Detect which cell encompasses the target text, then output its (X, Y) center coordinate. 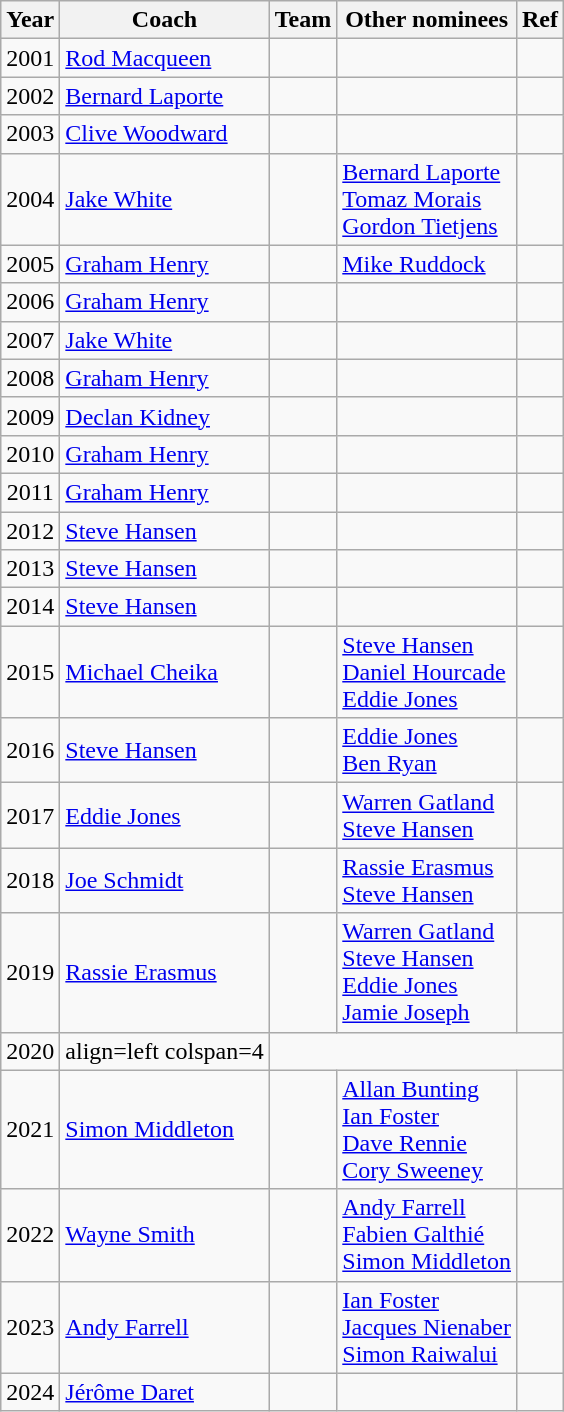
2023 (30, 1327)
2011 (30, 492)
2017 (30, 816)
Rassie Erasmus Steve Hansen (427, 880)
2016 (30, 750)
2015 (30, 672)
2008 (30, 378)
2005 (30, 264)
2021 (30, 1130)
Year (30, 20)
Bernard Laporte Tomaz Morais Gordon Tietjens (427, 199)
Allan Bunting Ian Foster Dave Rennie Cory Sweeney (427, 1130)
Warren Gatland Steve Hansen (427, 816)
Coach (164, 20)
Simon Middleton (164, 1130)
Joe Schmidt (164, 880)
2019 (30, 972)
2012 (30, 531)
2024 (30, 1392)
Declan Kidney (164, 416)
2020 (30, 1051)
Ref (540, 20)
Wayne Smith (164, 1235)
Eddie Jones Ben Ryan (427, 750)
Rod Macqueen (164, 58)
Andy Farrell Fabien Galthié Simon Middleton (427, 1235)
Michael Cheika (164, 672)
Steve Hansen Daniel Hourcade Eddie Jones (427, 672)
Other nominees (427, 20)
Andy Farrell (164, 1327)
2003 (30, 134)
Clive Woodward (164, 134)
2013 (30, 569)
2022 (30, 1235)
Ian Foster Jacques Nienaber Simon Raiwalui (427, 1327)
2002 (30, 96)
2006 (30, 302)
2007 (30, 340)
Jérôme Daret (164, 1392)
Rassie Erasmus (164, 972)
2009 (30, 416)
Eddie Jones (164, 816)
2018 (30, 880)
Warren Gatland Steve Hansen Eddie Jones Jamie Joseph (427, 972)
2001 (30, 58)
align=left colspan=4 (164, 1051)
Team (303, 20)
2004 (30, 199)
2014 (30, 607)
Bernard Laporte (164, 96)
2010 (30, 454)
Mike Ruddock (427, 264)
